For the text-containing cell, return its midpoint in [X, Y] coordinate format. 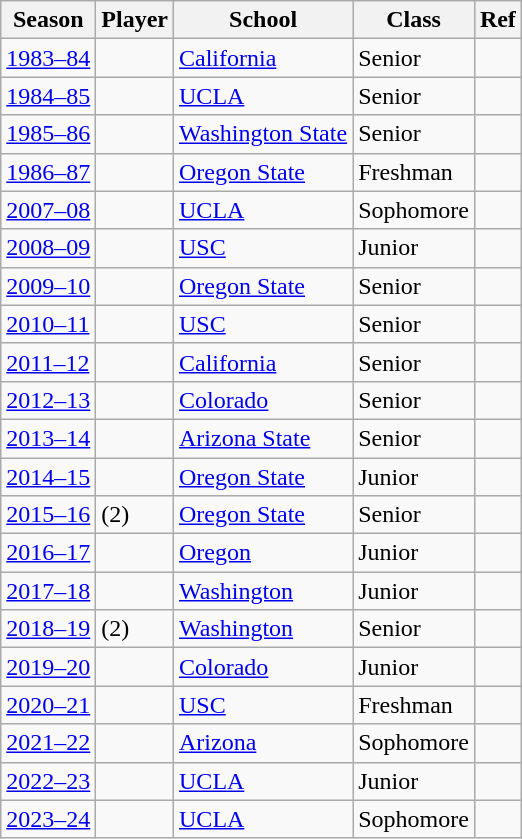
Arizona State [264, 438]
2022–23 [48, 781]
2015–16 [48, 515]
1984–85 [48, 96]
2021–22 [48, 743]
2017–18 [48, 591]
2009–10 [48, 286]
1985–86 [48, 134]
Oregon [264, 553]
2011–12 [48, 362]
1986–87 [48, 172]
2013–14 [48, 438]
Player [135, 20]
2012–13 [48, 400]
2016–17 [48, 553]
Washington State [264, 134]
2010–11 [48, 324]
Class [414, 20]
Season [48, 20]
1983–84 [48, 58]
2014–15 [48, 477]
2019–20 [48, 667]
School [264, 20]
2018–19 [48, 629]
2007–08 [48, 210]
2020–21 [48, 705]
2023–24 [48, 819]
Ref [498, 20]
2008–09 [48, 248]
Arizona [264, 743]
